Scan for the cell matching the given text and deliver its [x, y] coordinate at center. 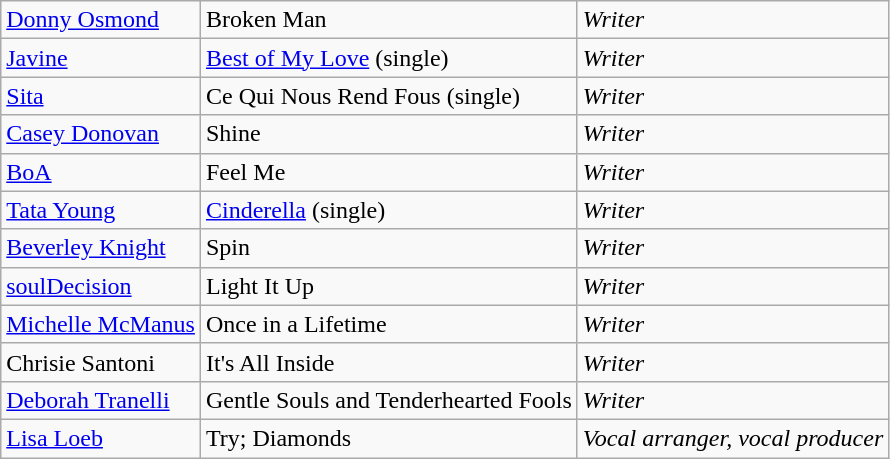
Vocal arranger, vocal producer [732, 438]
Javine [101, 58]
Spin [388, 248]
Chrisie Santoni [101, 362]
BoA [101, 172]
Beverley Knight [101, 248]
Gentle Souls and Tenderhearted Fools [388, 400]
Light It Up [388, 286]
Ce Qui Nous Rend Fous (single) [388, 96]
Michelle McManus [101, 324]
Try; Diamonds [388, 438]
Once in a Lifetime [388, 324]
Shine [388, 134]
Deborah Tranelli [101, 400]
Cinderella (single) [388, 210]
Best of My Love (single) [388, 58]
Casey Donovan [101, 134]
Lisa Loeb [101, 438]
Feel Me [388, 172]
Broken Man [388, 20]
It's All Inside [388, 362]
Sita [101, 96]
soulDecision [101, 286]
Donny Osmond [101, 20]
Tata Young [101, 210]
